Capture the cell that displays the provided text and extract its [x, y] central coordinate. 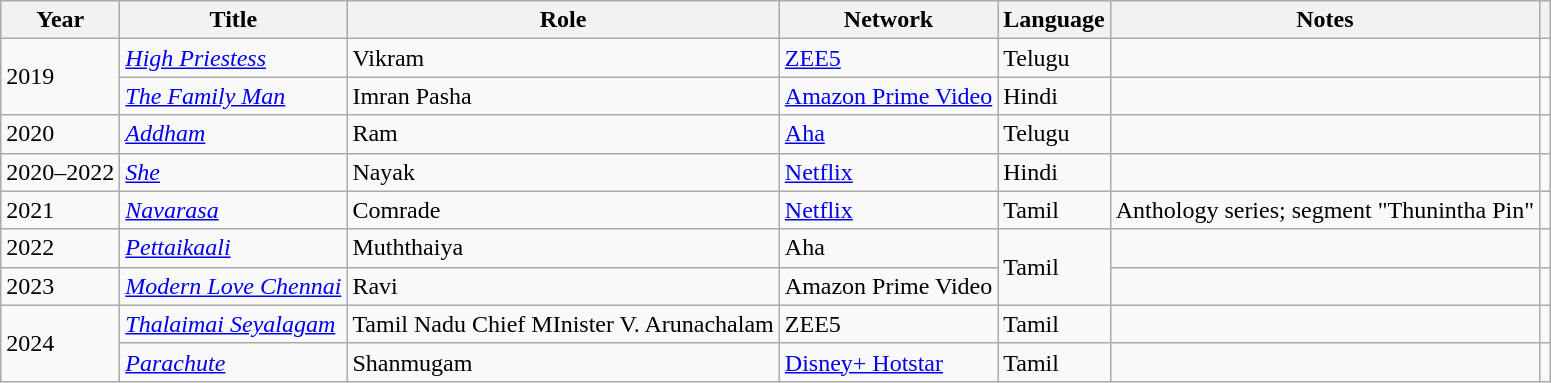
Parachute [234, 362]
2022 [60, 248]
Imran Pasha [563, 96]
Network [888, 20]
High Priestess [234, 58]
Pettaikaali [234, 248]
Year [60, 20]
2020–2022 [60, 172]
2024 [60, 343]
Modern Love Chennai [234, 286]
Language [1054, 20]
The Family Man [234, 96]
Tamil Nadu Chief MInister V. Arunachalam [563, 324]
2023 [60, 286]
Anthology series; segment "Thunintha Pin" [1324, 210]
Disney+ Hotstar [888, 362]
2020 [60, 134]
Nayak [563, 172]
Vikram [563, 58]
Addham [234, 134]
Title [234, 20]
2019 [60, 77]
Thalaimai Seyalagam [234, 324]
Muththaiya [563, 248]
She [234, 172]
Role [563, 20]
Navarasa [234, 210]
2021 [60, 210]
Ravi [563, 286]
Notes [1324, 20]
Comrade [563, 210]
Shanmugam [563, 362]
Ram [563, 134]
